From the cell containing the given text, extract its center point as (X, Y) coordinate. 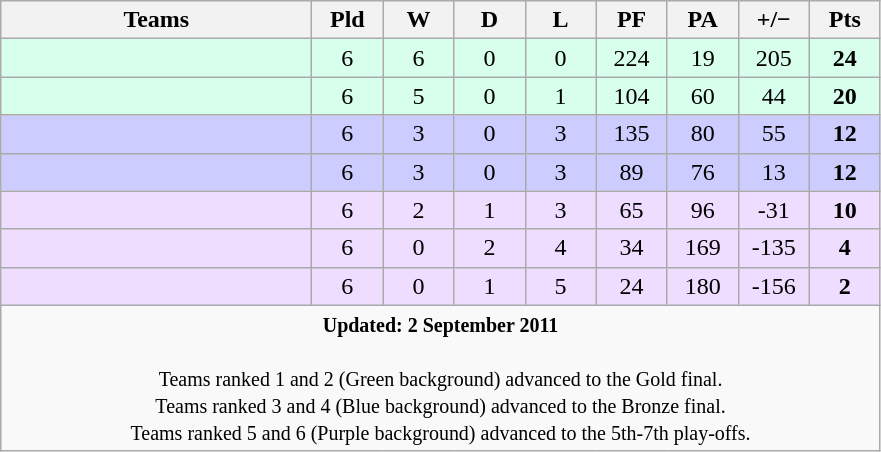
D (490, 20)
W (418, 20)
224 (632, 58)
Pld (348, 20)
169 (702, 248)
60 (702, 96)
Teams (156, 20)
89 (632, 172)
80 (702, 134)
20 (844, 96)
135 (632, 134)
104 (632, 96)
76 (702, 172)
44 (774, 96)
+/− (774, 20)
65 (632, 210)
34 (632, 248)
10 (844, 210)
96 (702, 210)
PF (632, 20)
L (560, 20)
-135 (774, 248)
13 (774, 172)
-31 (774, 210)
19 (702, 58)
55 (774, 134)
-156 (774, 286)
Pts (844, 20)
180 (702, 286)
205 (774, 58)
PA (702, 20)
